Search for the cell housing the specified text and yield its (X, Y) center coordinate. 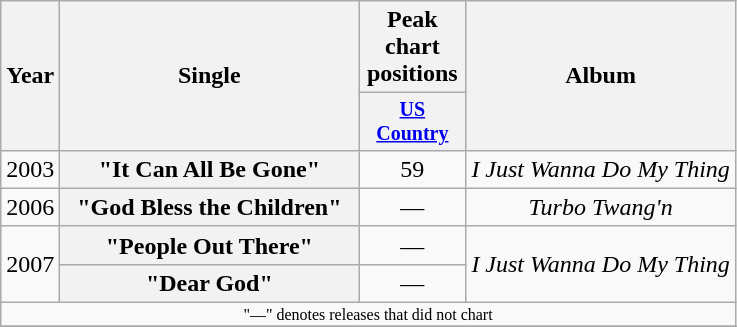
Year (30, 76)
"People Out There" (210, 245)
Single (210, 76)
"—" denotes releases that did not chart (368, 315)
2003 (30, 169)
"God Bless the Children" (210, 207)
Turbo Twang'n (601, 207)
"Dear God" (210, 283)
Album (601, 76)
2007 (30, 264)
US Country (412, 122)
2006 (30, 207)
Peak chartpositions (412, 47)
"It Can All Be Gone" (210, 169)
59 (412, 169)
